For the text-containing cell, return its midpoint in (X, Y) coordinate format. 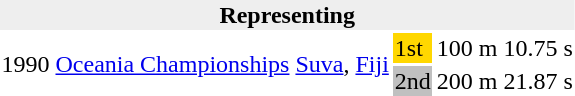
1st (412, 48)
Representing (287, 15)
21.87 s (538, 81)
1990 (26, 64)
2nd (412, 81)
Oceania Championships (172, 64)
100 m (467, 48)
Suva, Fiji (342, 64)
10.75 s (538, 48)
200 m (467, 81)
